Capture the cell that displays the provided text and extract its [X, Y] central coordinate. 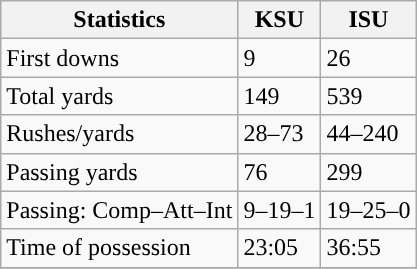
149 [280, 96]
36:55 [368, 248]
KSU [280, 20]
First downs [120, 58]
Statistics [120, 20]
Passing: Comp–Att–Int [120, 210]
44–240 [368, 134]
23:05 [280, 248]
28–73 [280, 134]
76 [280, 172]
19–25–0 [368, 210]
Rushes/yards [120, 134]
26 [368, 58]
Passing yards [120, 172]
Total yards [120, 96]
539 [368, 96]
9 [280, 58]
ISU [368, 20]
9–19–1 [280, 210]
Time of possession [120, 248]
299 [368, 172]
